Locate the cell with the specified text and output its (x, y) center coordinate. 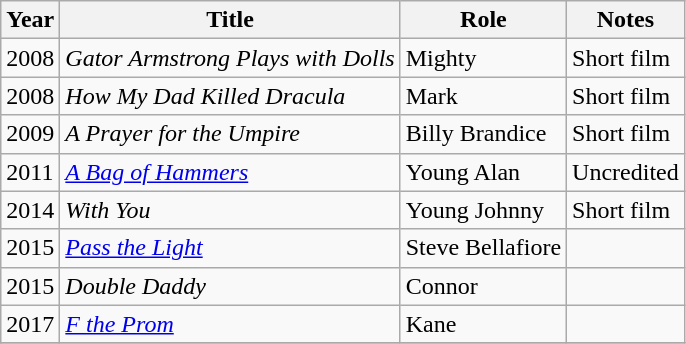
Billy Brandice (483, 134)
2009 (30, 134)
Uncredited (626, 172)
A Prayer for the Umpire (230, 134)
Pass the Light (230, 248)
Mighty (483, 58)
A Bag of Hammers (230, 172)
With You (230, 210)
How My Dad Killed Dracula (230, 96)
Double Daddy (230, 286)
Gator Armstrong Plays with Dolls (230, 58)
Notes (626, 20)
Mark (483, 96)
Year (30, 20)
Role (483, 20)
Kane (483, 324)
Young Alan (483, 172)
Steve Bellafiore (483, 248)
2017 (30, 324)
2011 (30, 172)
Connor (483, 286)
2014 (30, 210)
Title (230, 20)
F the Prom (230, 324)
Young Johnny (483, 210)
